Determine the (x, y) coordinate at the center of the cell enclosing the given text.  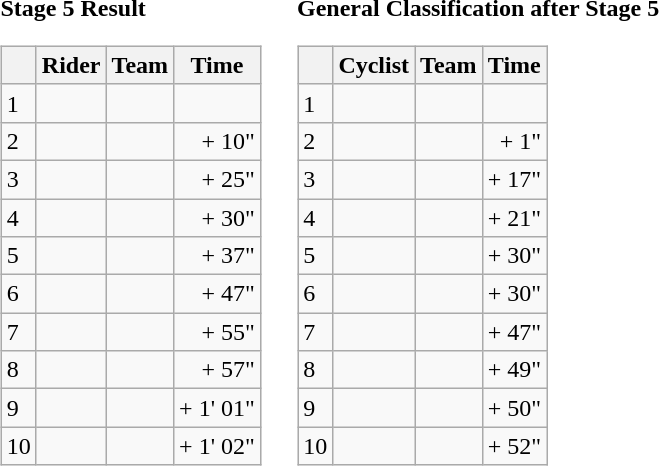
+ 49" (514, 370)
+ 1' 01" (218, 408)
+ 25" (218, 179)
+ 37" (218, 256)
+ 1' 02" (218, 446)
Cyclist (374, 65)
+ 52" (514, 446)
+ 57" (218, 370)
+ 21" (514, 217)
+ 1" (514, 141)
+ 50" (514, 408)
+ 17" (514, 179)
Rider (71, 65)
+ 10" (218, 141)
+ 55" (218, 332)
